Determine the [X, Y] coordinate at the center of the cell enclosing the given text.  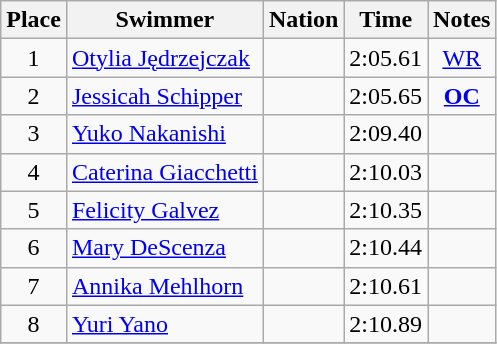
2:10.89 [386, 324]
8 [34, 324]
2:05.65 [386, 96]
2:05.61 [386, 58]
Yuri Yano [164, 324]
3 [34, 134]
2:10.03 [386, 172]
2 [34, 96]
WR [462, 58]
2:09.40 [386, 134]
Jessicah Schipper [164, 96]
2:10.44 [386, 248]
Place [34, 20]
2:10.35 [386, 210]
Yuko Nakanishi [164, 134]
1 [34, 58]
Annika Mehlhorn [164, 286]
OC [462, 96]
4 [34, 172]
Time [386, 20]
Mary DeScenza [164, 248]
7 [34, 286]
2:10.61 [386, 286]
5 [34, 210]
Caterina Giacchetti [164, 172]
Felicity Galvez [164, 210]
6 [34, 248]
Swimmer [164, 20]
Otylia Jędrzejczak [164, 58]
Notes [462, 20]
Nation [303, 20]
